Determine the [X, Y] coordinate at the center of the cell enclosing the given text.  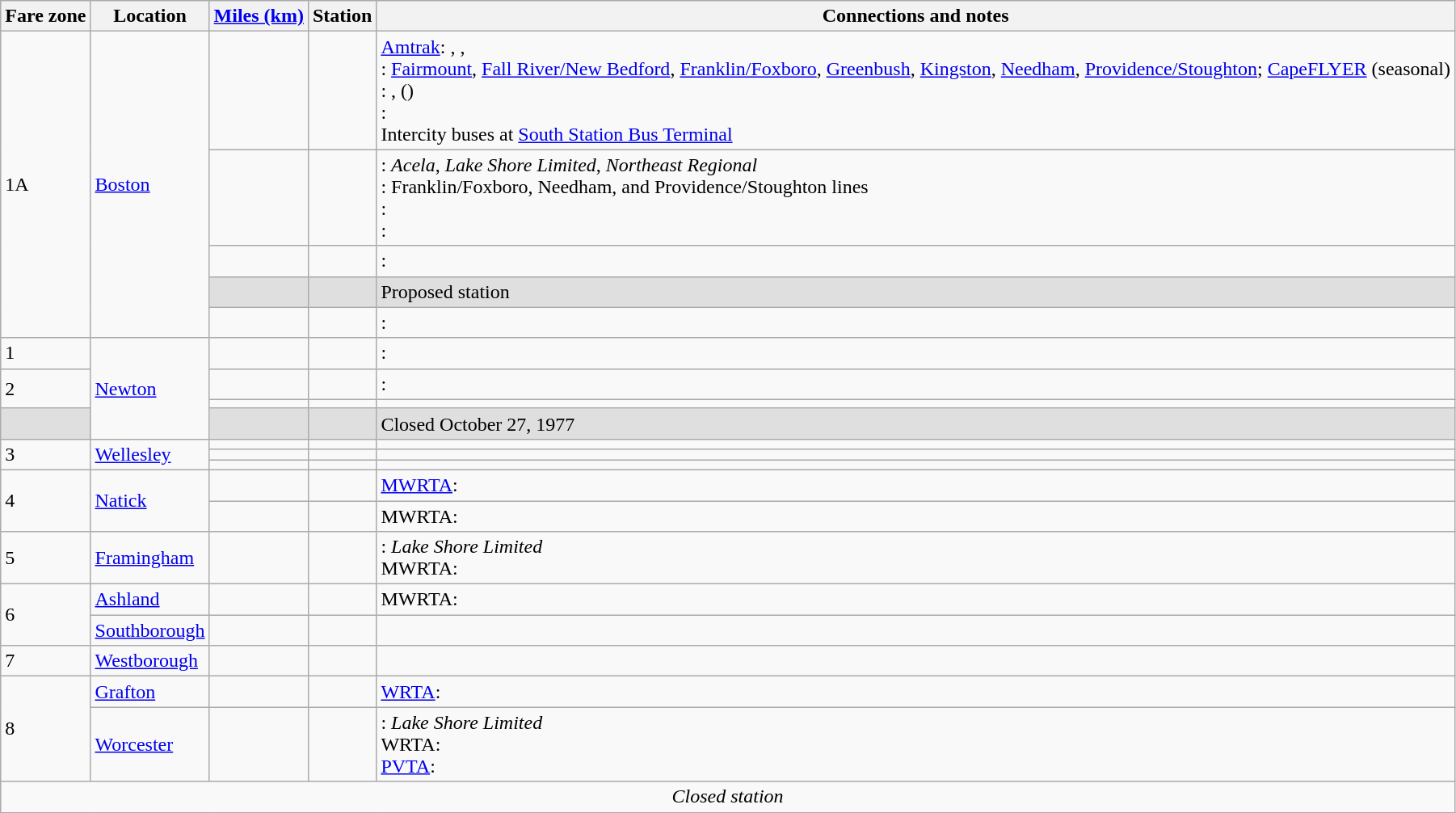
Connections and notes [916, 16]
Southborough [150, 630]
8 [45, 729]
Miles (km) [259, 16]
Station [342, 16]
7 [45, 661]
3 [45, 454]
WRTA: [916, 692]
Newton [150, 388]
4 [45, 500]
Closed station [728, 797]
6 [45, 615]
2 [45, 388]
Fare zone [45, 16]
1 [45, 353]
: Lake Shore Limited MWRTA: [916, 558]
Location [150, 16]
Natick [150, 500]
Framingham [150, 558]
Grafton [150, 692]
: Lake Shore Limited WRTA: PVTA: [916, 744]
: Acela, Lake Shore Limited, Northeast Regional: Franklin/Foxboro, Needham, and Providence/Stoughton lines: : [916, 197]
Worcester [150, 744]
Westborough [150, 661]
Proposed station [916, 292]
5 [45, 558]
Closed October 27, 1977 [916, 423]
1A [45, 184]
Boston [150, 184]
Wellesley [150, 454]
Ashland [150, 600]
